Find where the given text appears and provide that cell's center as (x, y) coordinate. 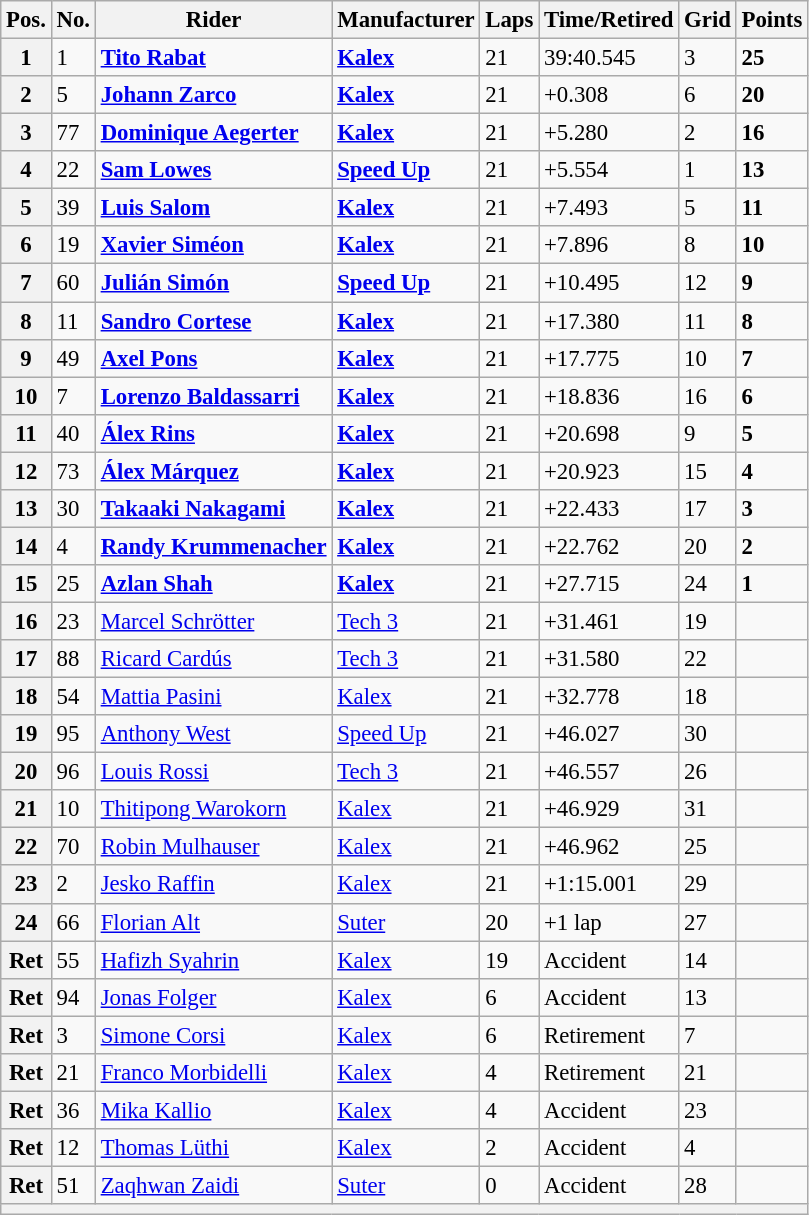
No. (73, 20)
+0.308 (609, 95)
28 (708, 1185)
+5.554 (609, 170)
39 (73, 208)
Álex Rins (214, 433)
55 (73, 960)
36 (73, 1110)
Takaaki Nakagami (214, 509)
Thomas Lüthi (214, 1148)
Jonas Folger (214, 997)
Points (772, 20)
+18.836 (609, 396)
+10.495 (609, 283)
Julián Simón (214, 283)
Jesko Raffin (214, 885)
Ricard Cardús (214, 659)
88 (73, 659)
Thitipong Warokorn (214, 809)
Johann Zarco (214, 95)
94 (73, 997)
31 (708, 809)
Franco Morbidelli (214, 1073)
Robin Mulhauser (214, 847)
Luis Salom (214, 208)
Grid (708, 20)
73 (73, 471)
Azlan Shah (214, 584)
Sam Lowes (214, 170)
Lorenzo Baldassarri (214, 396)
Time/Retired (609, 20)
Sandro Cortese (214, 321)
Tito Rabat (214, 58)
Manufacturer (406, 20)
Simone Corsi (214, 1035)
+7.896 (609, 245)
+20.698 (609, 433)
Randy Krummenacher (214, 546)
+32.778 (609, 697)
+27.715 (609, 584)
95 (73, 734)
+7.493 (609, 208)
+20.923 (609, 471)
29 (708, 885)
+1 lap (609, 922)
Hafizh Syahrin (214, 960)
+17.380 (609, 321)
0 (510, 1185)
96 (73, 772)
+46.557 (609, 772)
66 (73, 922)
39:40.545 (609, 58)
+17.775 (609, 358)
27 (708, 922)
Álex Márquez (214, 471)
+46.962 (609, 847)
Rider (214, 20)
Xavier Siméon (214, 245)
40 (73, 433)
+1:15.001 (609, 885)
Axel Pons (214, 358)
49 (73, 358)
70 (73, 847)
+31.580 (609, 659)
Zaqhwan Zaidi (214, 1185)
Laps (510, 20)
Louis Rossi (214, 772)
+31.461 (609, 621)
+46.027 (609, 734)
54 (73, 697)
+5.280 (609, 133)
Anthony West (214, 734)
Mattia Pasini (214, 697)
Marcel Schrötter (214, 621)
+22.762 (609, 546)
51 (73, 1185)
Mika Kallio (214, 1110)
Pos. (26, 20)
+22.433 (609, 509)
60 (73, 283)
26 (708, 772)
Dominique Aegerter (214, 133)
77 (73, 133)
+46.929 (609, 809)
Florian Alt (214, 922)
